Provide the [x, y] coordinate of the cell's center where the given text is located.  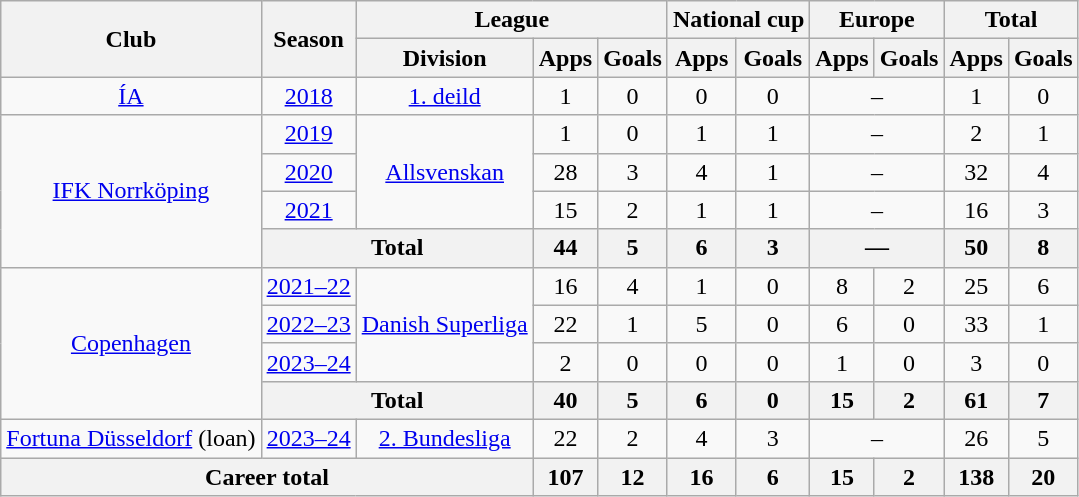
7 [1043, 400]
107 [565, 477]
26 [976, 438]
Copenhagen [131, 343]
2022–23 [308, 324]
Allsvenskan [444, 172]
61 [976, 400]
25 [976, 286]
2020 [308, 172]
2. Bundesliga [444, 438]
2019 [308, 134]
2021 [308, 210]
ÍA [131, 96]
National cup [738, 20]
20 [1043, 477]
Division [444, 58]
33 [976, 324]
28 [565, 172]
— [877, 248]
1. deild [444, 96]
Season [308, 39]
40 [565, 400]
138 [976, 477]
Fortuna Düsseldorf (loan) [131, 438]
Danish Superliga [444, 324]
Europe [877, 20]
50 [976, 248]
Career total [267, 477]
Club [131, 39]
32 [976, 172]
44 [565, 248]
IFK Norrköping [131, 191]
2018 [308, 96]
League [512, 20]
12 [633, 477]
2021–22 [308, 286]
